Locate the cell with the specified text and output its (x, y) center coordinate. 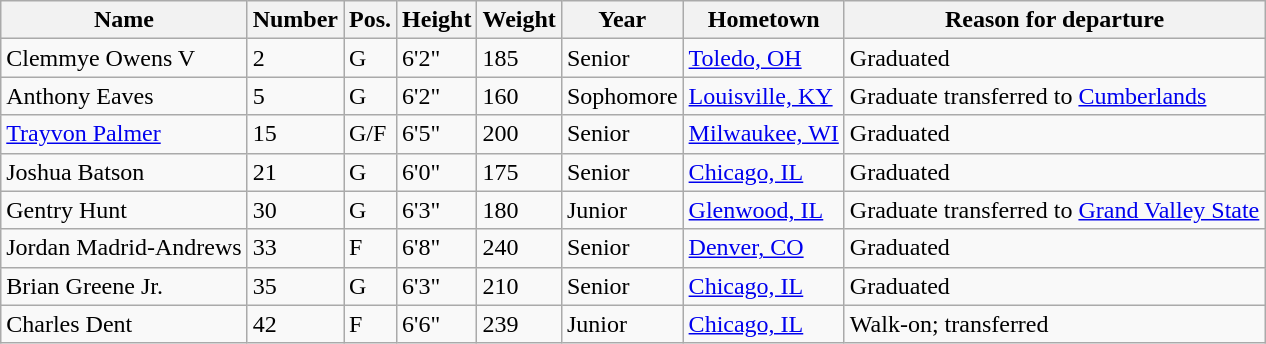
Charles Dent (124, 324)
33 (295, 248)
Pos. (370, 20)
239 (519, 324)
Brian Greene Jr. (124, 286)
5 (295, 96)
Name (124, 20)
G/F (370, 134)
Gentry Hunt (124, 210)
Weight (519, 20)
6'0" (437, 172)
Toledo, OH (764, 58)
200 (519, 134)
Trayvon Palmer (124, 134)
Year (622, 20)
6'5" (437, 134)
Glenwood, IL (764, 210)
Joshua Batson (124, 172)
6'6" (437, 324)
Graduate transferred to Cumberlands (1054, 96)
Anthony Eaves (124, 96)
Graduate transferred to Grand Valley State (1054, 210)
Height (437, 20)
Louisville, KY (764, 96)
Reason for departure (1054, 20)
15 (295, 134)
Denver, CO (764, 248)
175 (519, 172)
185 (519, 58)
6'8" (437, 248)
21 (295, 172)
160 (519, 96)
210 (519, 286)
Hometown (764, 20)
Jordan Madrid-Andrews (124, 248)
Milwaukee, WI (764, 134)
240 (519, 248)
42 (295, 324)
Sophomore (622, 96)
2 (295, 58)
Walk-on; transferred (1054, 324)
Number (295, 20)
Clemmye Owens V (124, 58)
35 (295, 286)
30 (295, 210)
180 (519, 210)
